Return the [x, y] coordinate for the center point of the cell that contains the specified text.  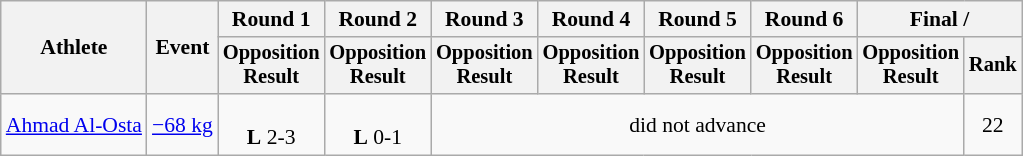
Athlete [74, 48]
Round 5 [698, 19]
Round 2 [378, 19]
Round 1 [272, 19]
L 2-3 [272, 124]
Final / [939, 19]
Event [182, 48]
−68 kg [182, 124]
Rank [993, 66]
did not advance [698, 124]
Round 3 [484, 19]
22 [993, 124]
L 0-1 [378, 124]
Round 6 [804, 19]
Ahmad Al-Osta [74, 124]
Round 4 [592, 19]
